Detect which cell encompasses the target text, then output its (x, y) center coordinate. 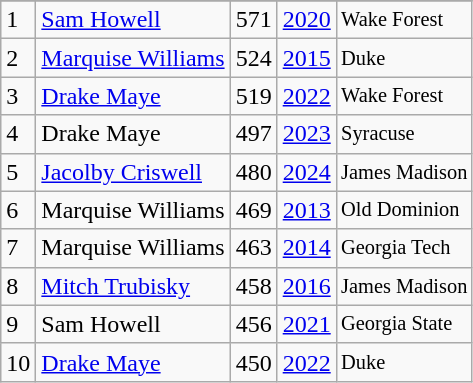
Georgia State (404, 324)
2024 (306, 172)
458 (254, 286)
2023 (306, 134)
5 (18, 172)
463 (254, 248)
1 (18, 20)
2016 (306, 286)
4 (18, 134)
524 (254, 58)
7 (18, 248)
450 (254, 362)
2013 (306, 210)
Jacolby Criswell (133, 172)
571 (254, 20)
Georgia Tech (404, 248)
469 (254, 210)
2 (18, 58)
2021 (306, 324)
2020 (306, 20)
Old Dominion (404, 210)
9 (18, 324)
2015 (306, 58)
497 (254, 134)
519 (254, 96)
2014 (306, 248)
3 (18, 96)
456 (254, 324)
10 (18, 362)
6 (18, 210)
Syracuse (404, 134)
480 (254, 172)
8 (18, 286)
Mitch Trubisky (133, 286)
